For the text-containing cell, return its midpoint in [X, Y] coordinate format. 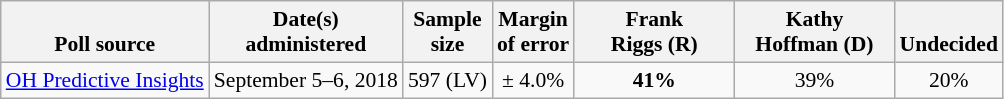
Poll source [105, 32]
± 4.0% [533, 80]
39% [814, 80]
20% [948, 80]
September 5–6, 2018 [306, 80]
41% [654, 80]
OH Predictive Insights [105, 80]
Samplesize [448, 32]
597 (LV) [448, 80]
Undecided [948, 32]
Marginof error [533, 32]
KathyHoffman (D) [814, 32]
Date(s)administered [306, 32]
FrankRiggs (R) [654, 32]
